Output the (X, Y) coordinate of the center of the cell containing the given text.  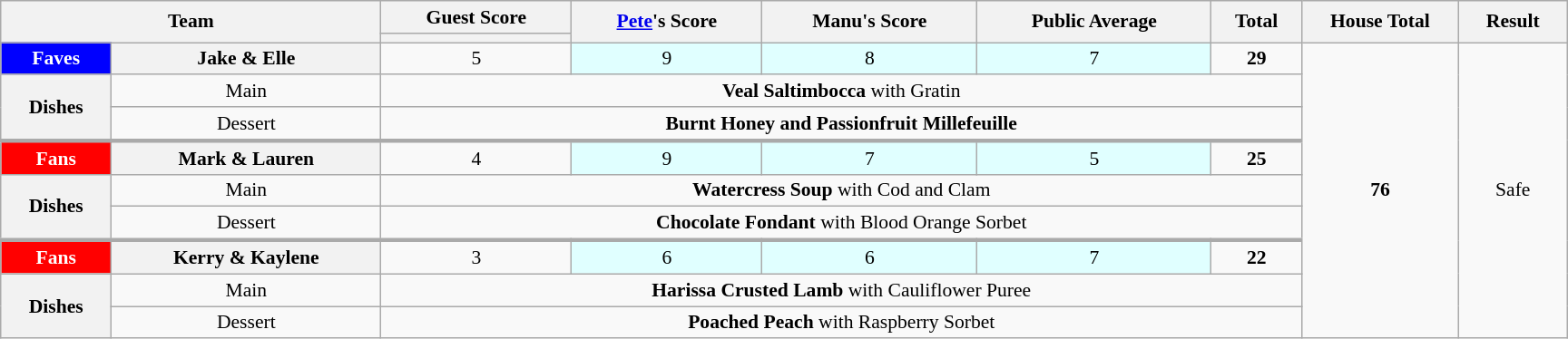
Poached Peach with Raspberry Sorbet (842, 323)
Mark & Lauren (247, 158)
3 (476, 257)
8 (869, 59)
Jake & Elle (247, 59)
4 (476, 158)
Burnt Honey and Passionfruit Millefeuille (842, 123)
Total (1257, 22)
Public Average (1094, 22)
29 (1257, 59)
Kerry & Kaylene (247, 257)
25 (1257, 158)
Safe (1513, 190)
Team (191, 22)
Guest Score (476, 17)
Watercress Soup with Cod and Clam (842, 190)
Faves (56, 59)
Chocolate Fondant with Blood Orange Sorbet (842, 223)
Result (1513, 22)
House Total (1381, 22)
76 (1381, 190)
Veal Saltimbocca with Gratin (842, 92)
Harissa Crusted Lamb with Cauliflower Puree (842, 290)
Pete's Score (667, 22)
22 (1257, 257)
Manu's Score (869, 22)
